Scan for the cell matching the given text and deliver its (x, y) coordinate at center. 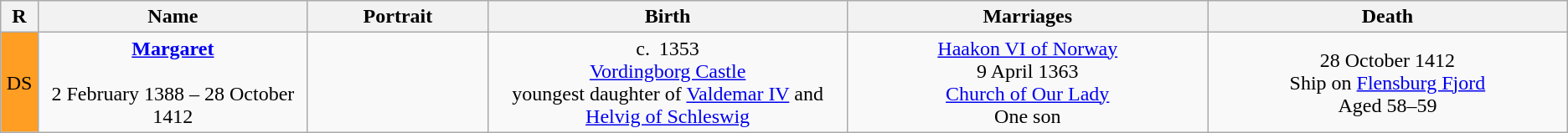
Haakon VI of Norway9 April 1363Church of Our LadyOne son (1028, 82)
DS (20, 82)
Portrait (397, 17)
R (20, 17)
Marriages (1028, 17)
c. 1353Vordingborg Castleyoungest daughter of Valdemar IV and Helvig of Schleswig (668, 82)
Death (1388, 17)
Name (173, 17)
Birth (668, 17)
Margaret2 February 1388 – 28 October 1412 (173, 82)
28 October 1412Ship on Flensburg FjordAged 58–59 (1388, 82)
